Determine the [X, Y] coordinate at the center of the cell enclosing the given text.  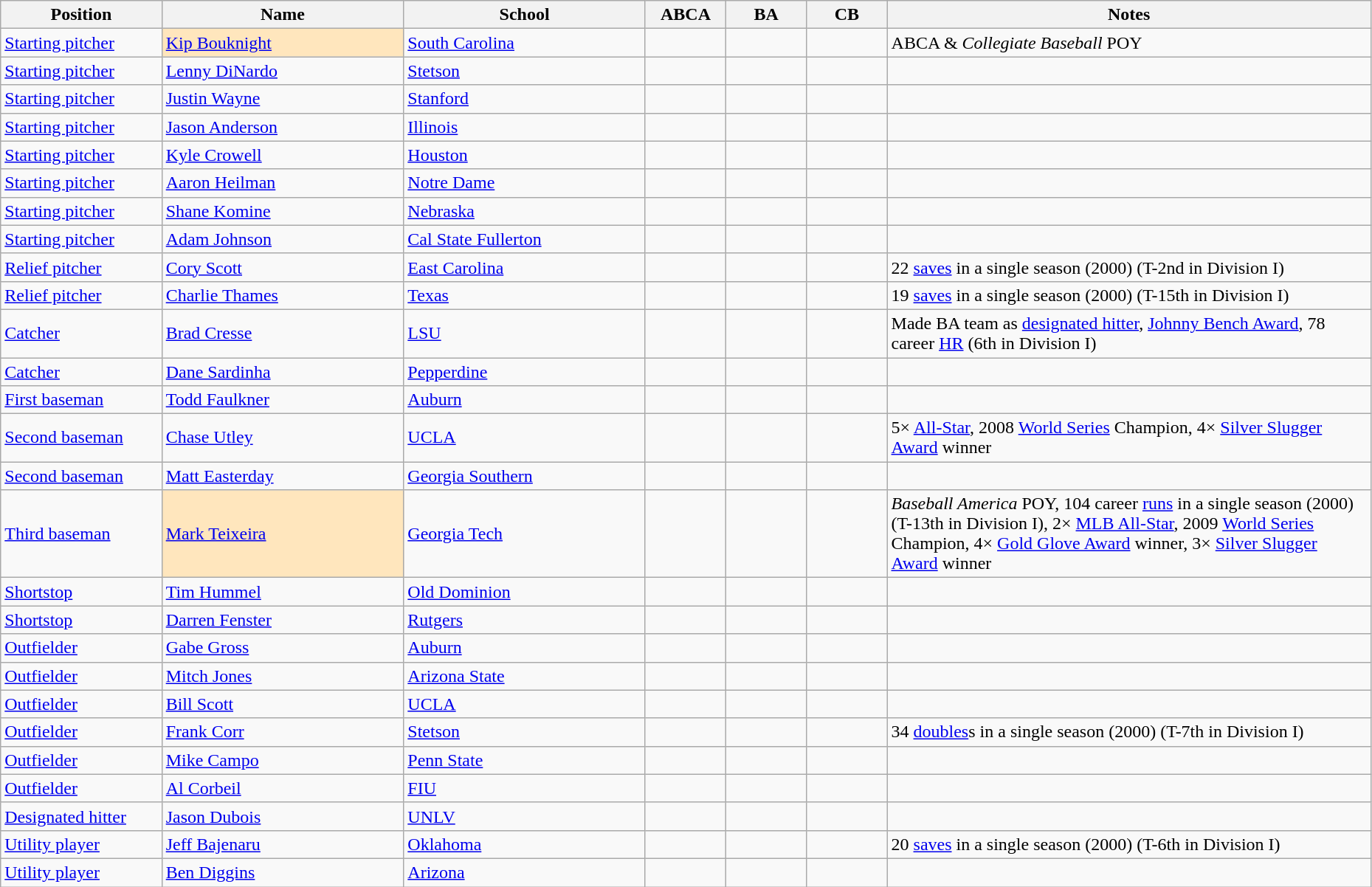
Shane Komine [283, 211]
Penn State [525, 760]
Pepperdine [525, 371]
Designated hitter [81, 816]
Charlie Thames [283, 295]
Old Dominion [525, 592]
First baseman [81, 400]
Notes [1129, 15]
Ben Diggins [283, 872]
Dane Sardinha [283, 371]
ABCA & Collegiate Baseball POY [1129, 43]
Nebraska [525, 211]
School [525, 15]
Rutgers [525, 620]
Georgia Tech [525, 534]
Arizona State [525, 676]
Brad Cresse [283, 334]
Made BA team as designated hitter, Johnny Bench Award, 78 career HR (6th in Division I) [1129, 334]
Arizona [525, 872]
Aaron Heilman [283, 183]
Mitch Jones [283, 676]
Kip Bouknight [283, 43]
Todd Faulkner [283, 400]
Jeff Bajenaru [283, 844]
Mark Teixeira [283, 534]
LSU [525, 334]
19 saves in a single season (2000) (T-15th in Division I) [1129, 295]
Bill Scott [283, 704]
Cal State Fullerton [525, 239]
Third baseman [81, 534]
ABCA [685, 15]
Jason Anderson [283, 127]
5× All-Star, 2008 World Series Champion, 4× Silver Slugger Award winner [1129, 438]
CB [847, 15]
Position [81, 15]
Cory Scott [283, 267]
Georgia Southern [525, 476]
FIU [525, 788]
South Carolina [525, 43]
34 doubless in a single season (2000) (T-7th in Division I) [1129, 732]
Chase Utley [283, 438]
Notre Dame [525, 183]
Al Corbeil [283, 788]
East Carolina [525, 267]
Texas [525, 295]
Oklahoma [525, 844]
Lenny DiNardo [283, 71]
BA [766, 15]
Name [283, 15]
Justin Wayne [283, 99]
Matt Easterday [283, 476]
Adam Johnson [283, 239]
Gabe Gross [283, 648]
Houston [525, 155]
UNLV [525, 816]
Kyle Crowell [283, 155]
Illinois [525, 127]
Tim Hummel [283, 592]
22 saves in a single season (2000) (T-2nd in Division I) [1129, 267]
Frank Corr [283, 732]
Stanford [525, 99]
Jason Dubois [283, 816]
20 saves in a single season (2000) (T-6th in Division I) [1129, 844]
Darren Fenster [283, 620]
Mike Campo [283, 760]
